From the cell containing the given text, extract its center point as [x, y] coordinate. 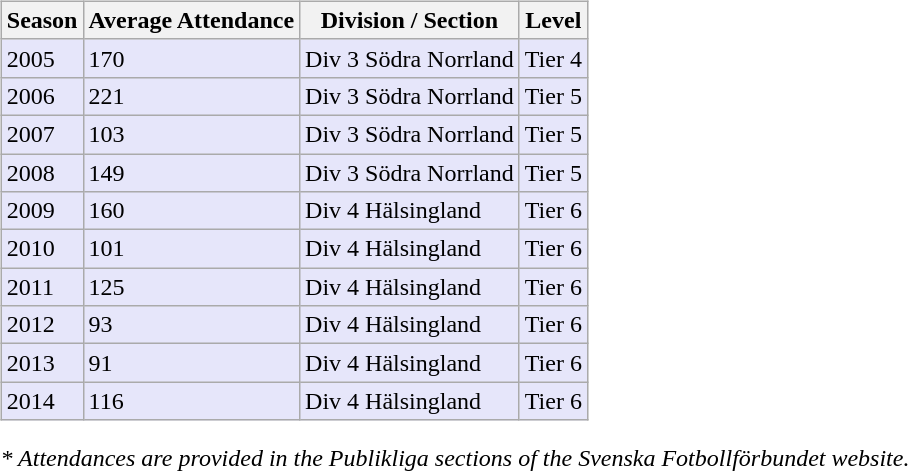
Tier 4 [553, 58]
91 [192, 363]
Level [553, 20]
2011 [42, 287]
149 [192, 173]
116 [192, 401]
93 [192, 325]
Average Attendance [192, 20]
170 [192, 58]
2014 [42, 401]
2013 [42, 363]
101 [192, 249]
Season [42, 20]
2010 [42, 249]
2009 [42, 211]
221 [192, 96]
125 [192, 287]
2005 [42, 58]
Division / Section [410, 20]
2007 [42, 134]
160 [192, 211]
2008 [42, 173]
2006 [42, 96]
2012 [42, 325]
103 [192, 134]
